Extract the (x, y) coordinate from the center of the cell holding the provided text.  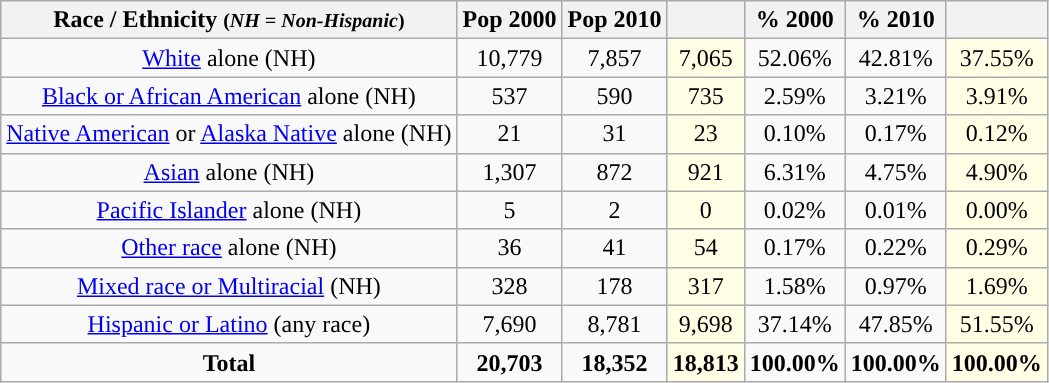
921 (706, 172)
Asian alone (NH) (229, 172)
0 (706, 210)
7,065 (706, 58)
0.22% (896, 248)
3.91% (996, 96)
0.01% (896, 210)
Total (229, 362)
White alone (NH) (229, 58)
52.06% (794, 58)
Pacific Islander alone (NH) (229, 210)
0.10% (794, 134)
Pop 2000 (510, 20)
0.12% (996, 134)
178 (614, 286)
42.81% (896, 58)
0.02% (794, 210)
0.29% (996, 248)
537 (510, 96)
2.59% (794, 96)
Hispanic or Latino (any race) (229, 324)
328 (510, 286)
735 (706, 96)
0.97% (896, 286)
18,352 (614, 362)
Black or African American alone (NH) (229, 96)
Race / Ethnicity (NH = Non-Hispanic) (229, 20)
0.00% (996, 210)
4.75% (896, 172)
21 (510, 134)
37.14% (794, 324)
1,307 (510, 172)
872 (614, 172)
7,690 (510, 324)
54 (706, 248)
36 (510, 248)
41 (614, 248)
6.31% (794, 172)
31 (614, 134)
18,813 (706, 362)
5 (510, 210)
4.90% (996, 172)
10,779 (510, 58)
37.55% (996, 58)
9,698 (706, 324)
Mixed race or Multiracial (NH) (229, 286)
51.55% (996, 324)
317 (706, 286)
23 (706, 134)
Other race alone (NH) (229, 248)
47.85% (896, 324)
2 (614, 210)
Native American or Alaska Native alone (NH) (229, 134)
7,857 (614, 58)
% 2000 (794, 20)
1.58% (794, 286)
3.21% (896, 96)
Pop 2010 (614, 20)
8,781 (614, 324)
% 2010 (896, 20)
1.69% (996, 286)
590 (614, 96)
20,703 (510, 362)
